From the cell containing the given text, extract its center point as (X, Y) coordinate. 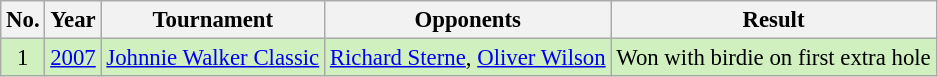
Johnnie Walker Classic (212, 58)
Opponents (468, 20)
Result (774, 20)
Richard Sterne, Oliver Wilson (468, 58)
No. (23, 20)
Year (73, 20)
2007 (73, 58)
Won with birdie on first extra hole (774, 58)
Tournament (212, 20)
1 (23, 58)
